Return [X, Y] of the center of cell containing provided text 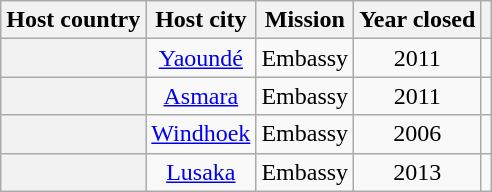
Mission [305, 20]
Year closed [418, 20]
Lusaka [201, 172]
Asmara [201, 96]
Host country [74, 20]
Host city [201, 20]
2006 [418, 134]
2013 [418, 172]
Yaoundé [201, 58]
Windhoek [201, 134]
